Find where the given text appears and provide that cell's center as (x, y) coordinate. 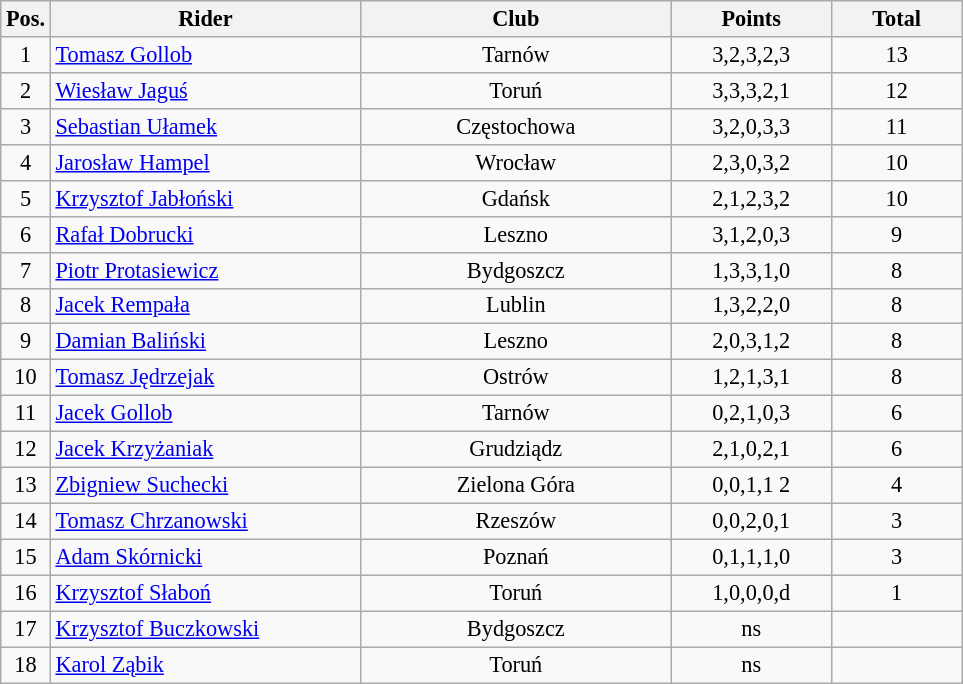
Adam Skórnicki (205, 557)
16 (26, 593)
3,1,2,0,3 (751, 234)
Lublin (516, 306)
Wrocław (516, 162)
17 (26, 629)
0,1,1,1,0 (751, 557)
5 (26, 198)
Jarosław Hampel (205, 162)
Rafał Dobrucki (205, 234)
0,0,1,1 2 (751, 485)
Grudziądz (516, 450)
Zielona Góra (516, 485)
Piotr Protasiewicz (205, 270)
Jacek Rempała (205, 306)
1,0,0,0,d (751, 593)
Club (516, 19)
Points (751, 19)
1,2,1,3,1 (751, 378)
1,3,3,1,0 (751, 270)
Jacek Gollob (205, 414)
Ostrów (516, 378)
Poznań (516, 557)
1,3,2,2,0 (751, 306)
3,2,0,3,3 (751, 126)
3,3,3,2,1 (751, 90)
2,1,0,2,1 (751, 450)
2 (26, 90)
Total (896, 19)
Rider (205, 19)
2,1,2,3,2 (751, 198)
Tomasz Chrzanowski (205, 521)
Zbigniew Suchecki (205, 485)
Tomasz Jędrzejak (205, 378)
Jacek Krzyżaniak (205, 450)
Tomasz Gollob (205, 55)
Sebastian Ułamek (205, 126)
Krzysztof Jabłoński (205, 198)
3,2,3,2,3 (751, 55)
0,2,1,0,3 (751, 414)
0,0,2,0,1 (751, 521)
Krzysztof Słaboń (205, 593)
14 (26, 521)
Karol Ząbik (205, 665)
2,0,3,1,2 (751, 342)
15 (26, 557)
Wiesław Jaguś (205, 90)
7 (26, 270)
Krzysztof Buczkowski (205, 629)
18 (26, 665)
Pos. (26, 19)
Rzeszów (516, 521)
Damian Baliński (205, 342)
Gdańsk (516, 198)
Częstochowa (516, 126)
2,3,0,3,2 (751, 162)
